Return the (X, Y) coordinate for the center point of the cell that contains the specified text.  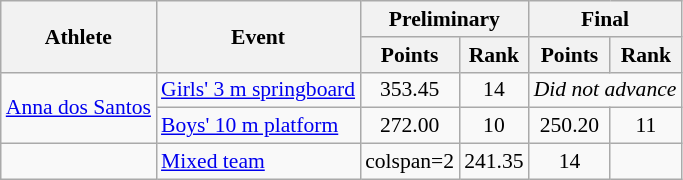
Mixed team (258, 162)
Final (606, 19)
10 (494, 126)
272.00 (410, 126)
colspan=2 (410, 162)
Preliminary (444, 19)
Athlete (78, 36)
250.20 (570, 126)
353.45 (410, 90)
11 (646, 126)
Did not advance (606, 90)
Boys' 10 m platform (258, 126)
241.35 (494, 162)
Anna dos Santos (78, 108)
Girls' 3 m springboard (258, 90)
Event (258, 36)
